Identify which cell holds the provided text, then report its (x, y) central coordinate. 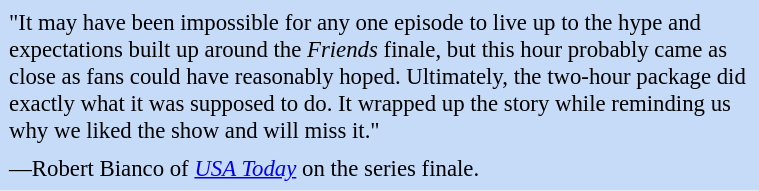
—Robert Bianco of USA Today on the series finale. (380, 168)
